Return the [x, y] coordinate for the center point of the cell that contains the specified text.  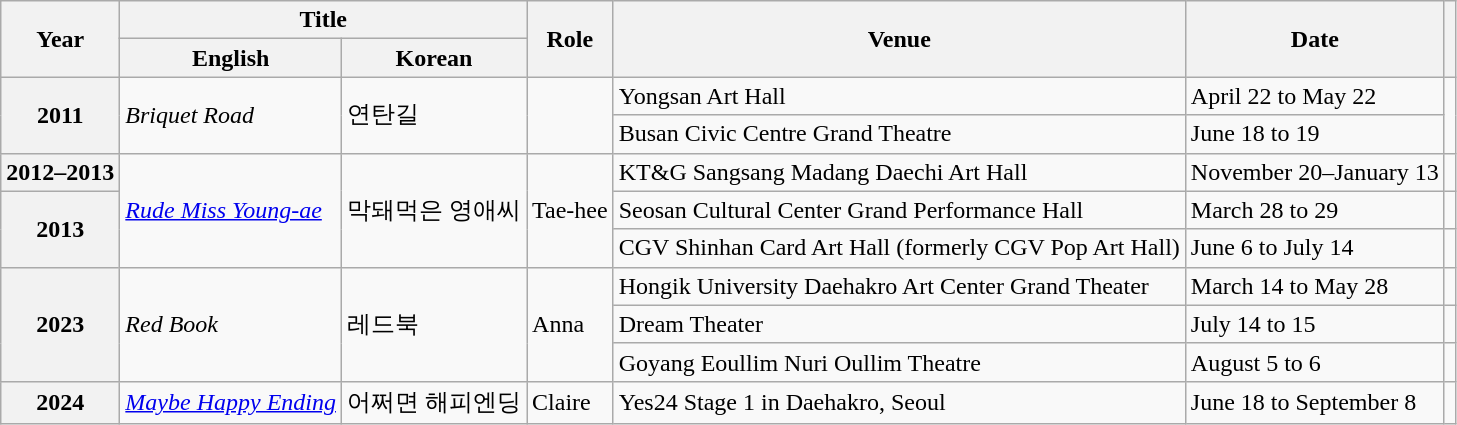
June 18 to 19 [1314, 134]
연탄길 [434, 115]
Korean [434, 58]
Anna [570, 324]
2024 [60, 402]
2012–2013 [60, 172]
CGV Shinhan Card Art Hall (formerly CGV Pop Art Hall) [899, 248]
November 20–January 13 [1314, 172]
Claire [570, 402]
March 14 to May 28 [1314, 286]
English [231, 58]
March 28 to 29 [1314, 210]
Busan Civic Centre Grand Theatre [899, 134]
Yes24 Stage 1 in Daehakro, Seoul [899, 402]
Rude Miss Young-ae [231, 210]
July 14 to 15 [1314, 324]
Venue [899, 39]
Hongik University Daehakro Art Center Grand Theater [899, 286]
Dream Theater [899, 324]
Yongsan Art Hall [899, 96]
Date [1314, 39]
2023 [60, 324]
April 22 to May 22 [1314, 96]
어쩌면 해피엔딩 [434, 402]
Title [324, 20]
KT&G Sangsang Madang Daechi Art Hall [899, 172]
Seosan Cultural Center Grand Performance Hall [899, 210]
June 18 to September 8 [1314, 402]
2013 [60, 229]
August 5 to 6 [1314, 362]
막돼먹은 영애씨 [434, 210]
Year [60, 39]
Maybe Happy Ending [231, 402]
Briquet Road [231, 115]
레드북 [434, 324]
Tae-hee [570, 210]
Red Book [231, 324]
June 6 to July 14 [1314, 248]
Role [570, 39]
Goyang Eoullim Nuri Oullim Theatre [899, 362]
2011 [60, 115]
